Locate the cell with the specified text and output its [x, y] center coordinate. 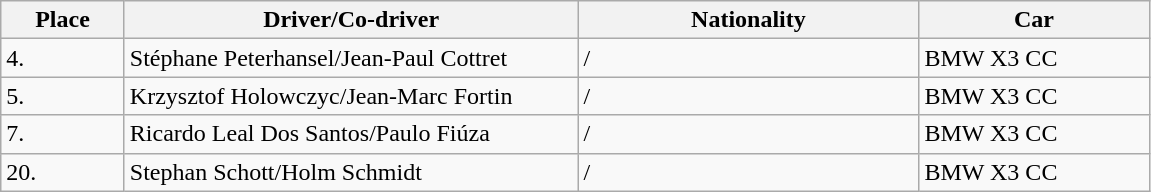
4. [63, 58]
Stephan Schott/Holm Schmidt [351, 172]
Car [1034, 20]
Krzysztof Holowczyc/Jean-Marc Fortin [351, 96]
Nationality [748, 20]
5. [63, 96]
Ricardo Leal Dos Santos/Paulo Fiúza [351, 134]
20. [63, 172]
7. [63, 134]
Stéphane Peterhansel/Jean-Paul Cottret [351, 58]
Driver/Co-driver [351, 20]
Place [63, 20]
